Detect which cell encompasses the target text, then output its (x, y) center coordinate. 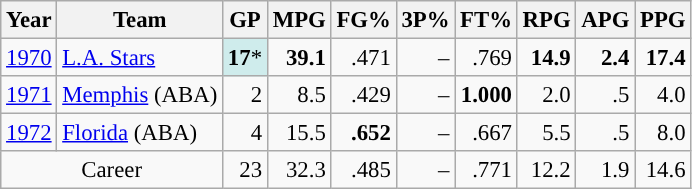
1971 (29, 95)
12.2 (546, 170)
.667 (486, 133)
.471 (364, 58)
.769 (486, 58)
.771 (486, 170)
FG% (364, 20)
.652 (364, 133)
2.0 (546, 95)
14.6 (663, 170)
.485 (364, 170)
4 (246, 133)
APG (606, 20)
14.9 (546, 58)
17* (246, 58)
RPG (546, 20)
Team (140, 20)
3P% (426, 20)
17.4 (663, 58)
Career (112, 170)
23 (246, 170)
Florida (ABA) (140, 133)
2 (246, 95)
.429 (364, 95)
1.000 (486, 95)
4.0 (663, 95)
GP (246, 20)
8.5 (299, 95)
MPG (299, 20)
8.0 (663, 133)
15.5 (299, 133)
Memphis (ABA) (140, 95)
2.4 (606, 58)
32.3 (299, 170)
Year (29, 20)
1970 (29, 58)
39.1 (299, 58)
FT% (486, 20)
1.9 (606, 170)
L.A. Stars (140, 58)
1972 (29, 133)
PPG (663, 20)
5.5 (546, 133)
